Capture the cell that displays the provided text and extract its (x, y) central coordinate. 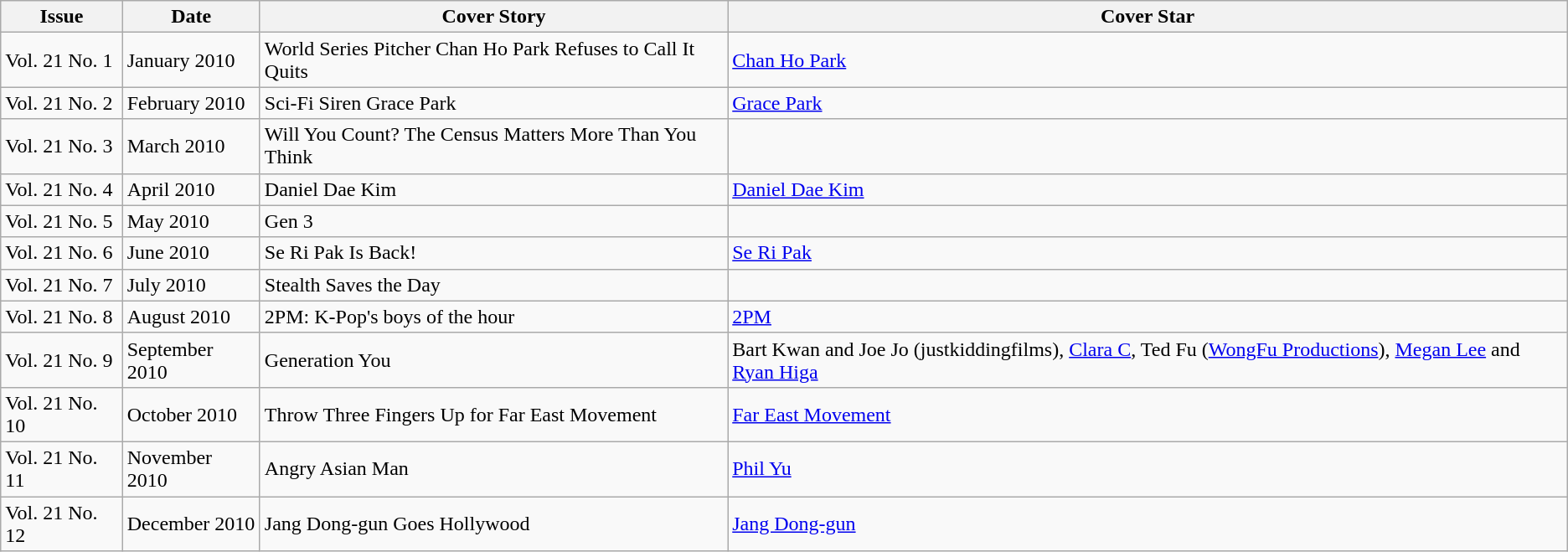
Vol. 21 No. 8 (62, 317)
October 2010 (191, 414)
December 2010 (191, 523)
Vol. 21 No. 4 (62, 189)
Bart Kwan and Joe Jo (justkiddingfilms), Clara C, Ted Fu (WongFu Productions), Megan Lee and Ryan Higa (1148, 360)
May 2010 (191, 221)
Throw Three Fingers Up for Far East Movement (493, 414)
Vol. 21 No. 7 (62, 285)
Cover Star (1148, 17)
Phil Yu (1148, 469)
April 2010 (191, 189)
Far East Movement (1148, 414)
Sci-Fi Siren Grace Park (493, 103)
March 2010 (191, 146)
Jang Dong-gun Goes Hollywood (493, 523)
Vol. 21 No. 10 (62, 414)
Date (191, 17)
July 2010 (191, 285)
Vol. 21 No. 12 (62, 523)
Vol. 21 No. 2 (62, 103)
World Series Pitcher Chan Ho Park Refuses to Call It Quits (493, 60)
Vol. 21 No. 6 (62, 253)
Generation You (493, 360)
Will You Count? The Census Matters More Than You Think (493, 146)
Cover Story (493, 17)
Vol. 21 No. 3 (62, 146)
Stealth Saves the Day (493, 285)
Chan Ho Park (1148, 60)
November 2010 (191, 469)
August 2010 (191, 317)
2PM: K-Pop's boys of the hour (493, 317)
Grace Park (1148, 103)
Vol. 21 No. 1 (62, 60)
Angry Asian Man (493, 469)
September 2010 (191, 360)
June 2010 (191, 253)
February 2010 (191, 103)
2PM (1148, 317)
January 2010 (191, 60)
Se Ri Pak (1148, 253)
Vol. 21 No. 5 (62, 221)
Vol. 21 No. 9 (62, 360)
Jang Dong-gun (1148, 523)
Vol. 21 No. 11 (62, 469)
Gen 3 (493, 221)
Issue (62, 17)
Se Ri Pak Is Back! (493, 253)
